Return [X, Y] of the center of cell containing provided text 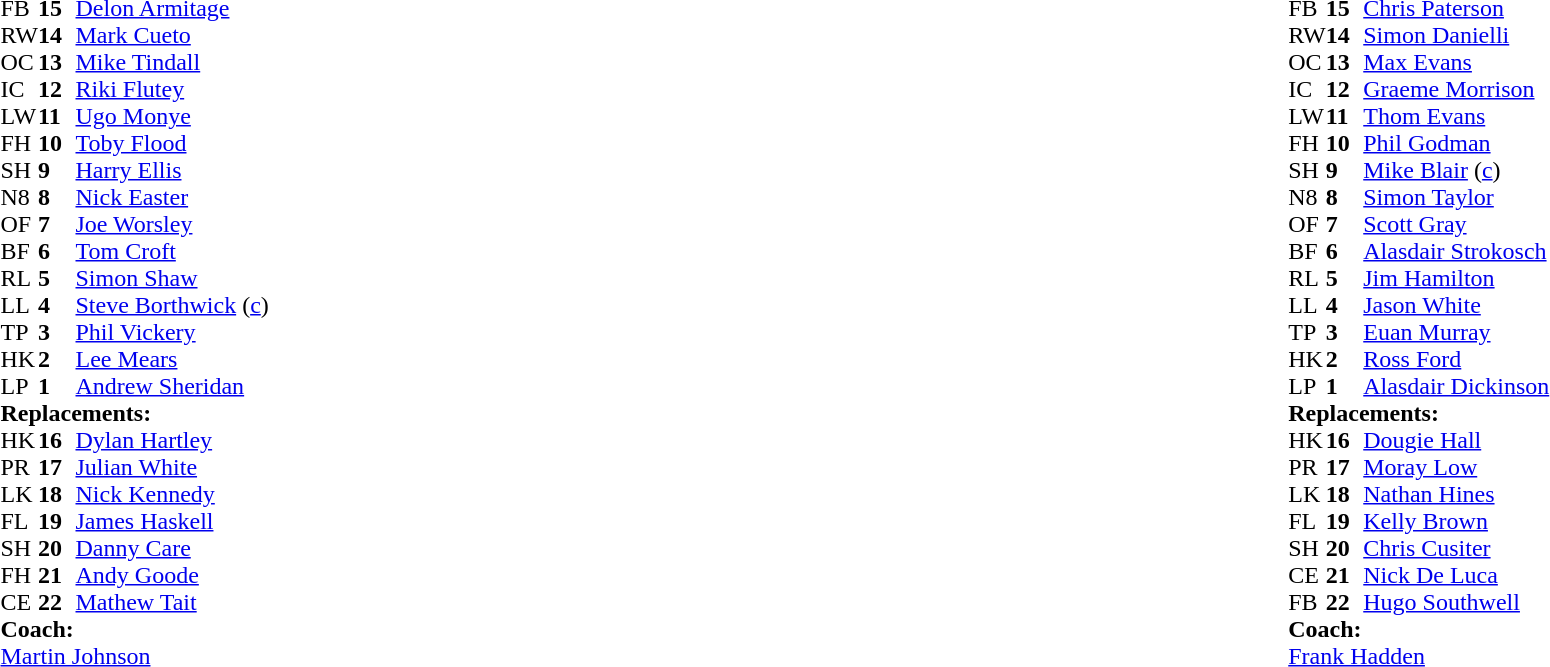
Mike Tindall [172, 62]
Thom Evans [1456, 116]
Simon Shaw [172, 278]
Andy Goode [172, 576]
Ross Ford [1456, 360]
Jason White [1456, 306]
Dougie Hall [1456, 440]
Phil Vickery [172, 332]
James Haskell [172, 522]
Kelly Brown [1456, 522]
Hugo Southwell [1456, 602]
Andrew Sheridan [172, 386]
Moray Low [1456, 468]
Nick De Luca [1456, 576]
Julian White [172, 468]
Riki Flutey [172, 90]
Lee Mears [172, 360]
Alasdair Strokosch [1456, 252]
Max Evans [1456, 62]
Toby Flood [172, 144]
Mathew Tait [172, 602]
Tom Croft [172, 252]
Graeme Morrison [1456, 90]
Jim Hamilton [1456, 278]
Joe Worsley [172, 224]
Simon Danielli [1456, 36]
Scott Gray [1456, 224]
Nathan Hines [1456, 494]
Phil Godman [1456, 144]
Steve Borthwick (c) [172, 306]
Mike Blair (c) [1456, 170]
Mark Cueto [172, 36]
Nick Easter [172, 198]
Danny Care [172, 548]
Nick Kennedy [172, 494]
Simon Taylor [1456, 198]
Dylan Hartley [172, 440]
FB [1307, 602]
Harry Ellis [172, 170]
Alasdair Dickinson [1456, 386]
Ugo Monye [172, 116]
Euan Murray [1456, 332]
Chris Cusiter [1456, 548]
